For the text-containing cell, return its midpoint in (x, y) coordinate format. 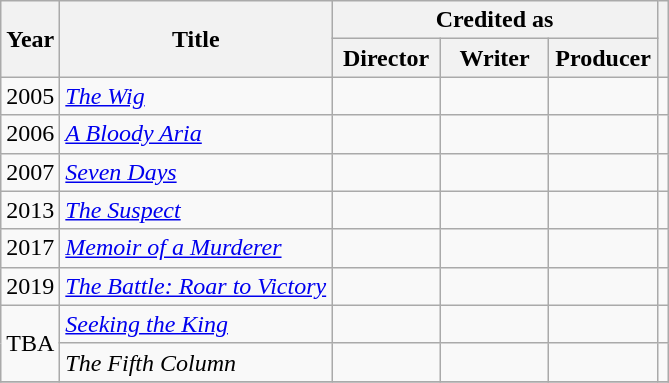
A Bloody Aria (196, 134)
Title (196, 39)
Seven Days (196, 172)
Year (30, 39)
The Wig (196, 96)
Producer (604, 58)
2017 (30, 248)
Writer (494, 58)
TBA (30, 343)
The Fifth Column (196, 362)
2005 (30, 96)
The Suspect (196, 210)
Credited as (495, 20)
2019 (30, 286)
2013 (30, 210)
The Battle: Roar to Victory (196, 286)
2006 (30, 134)
Memoir of a Murderer (196, 248)
Seeking the King (196, 324)
2007 (30, 172)
Director (386, 58)
